Pinpoint the cell where the given text exists, returning its [x, y] midpoint coordinate. 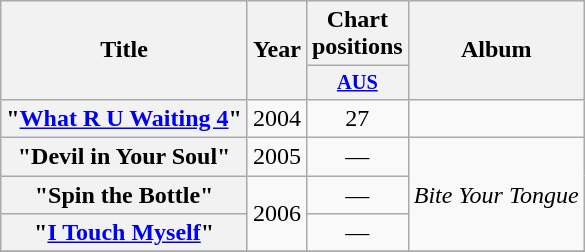
AUS [357, 83]
"Spin the Bottle" [124, 195]
Title [124, 50]
"What R U Waiting 4" [124, 118]
Bite Your Tongue [496, 195]
Album [496, 50]
2005 [276, 157]
Year [276, 50]
Chart positions [357, 34]
27 [357, 118]
2004 [276, 118]
2006 [276, 214]
"I Touch Myself" [124, 233]
"Devil in Your Soul" [124, 157]
